Return the (x, y) coordinate for the center point of the cell that contains the specified text.  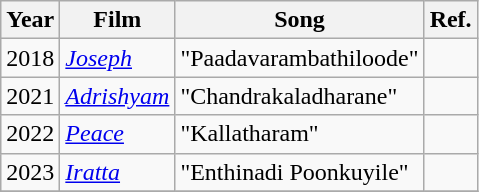
Year (30, 20)
Ref. (450, 20)
"Chandrakaladharane" (300, 96)
2018 (30, 58)
Peace (118, 134)
Adrishyam (118, 96)
Joseph (118, 58)
2021 (30, 96)
"Enthinadi Poonkuyile" (300, 172)
2023 (30, 172)
Song (300, 20)
Iratta (118, 172)
Film (118, 20)
"Kallatharam" (300, 134)
2022 (30, 134)
"Paadavarambathiloode" (300, 58)
